Detect which cell encompasses the target text, then output its [X, Y] center coordinate. 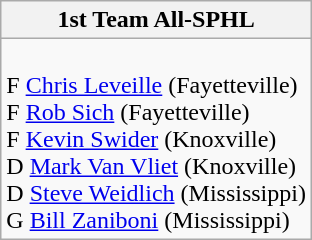
1st Team All-SPHL [156, 20]
